Locate the cell with the specified text and output its (X, Y) center coordinate. 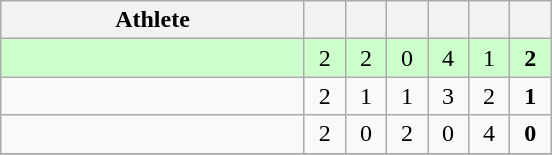
3 (448, 96)
Athlete (153, 20)
